Identify which cell holds the provided text, then report its [x, y] central coordinate. 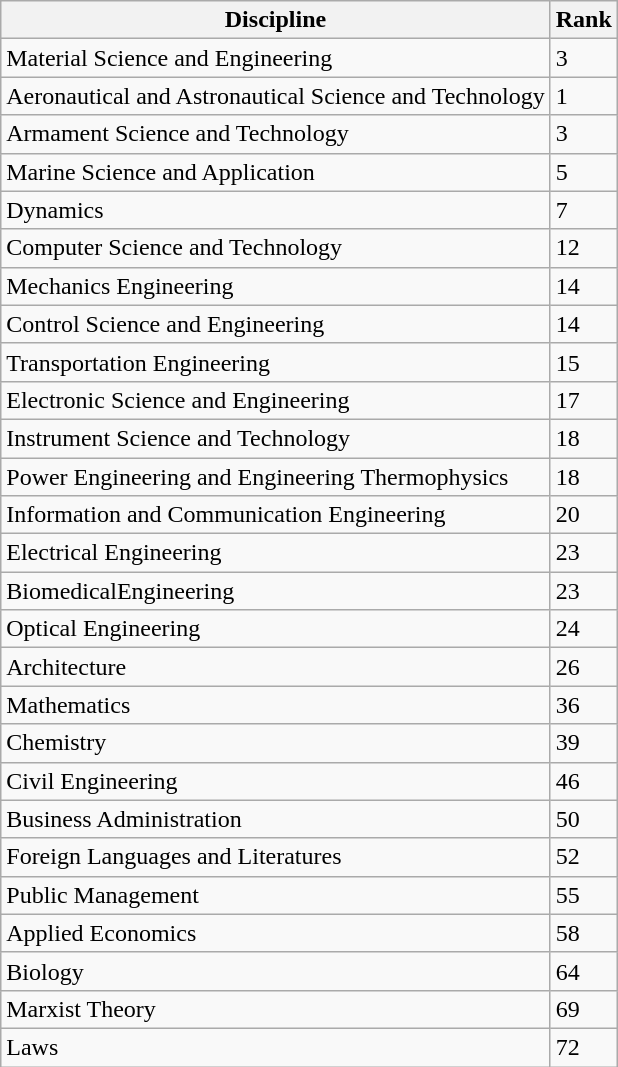
BiomedicalEngineering [276, 591]
Mathematics [276, 705]
55 [584, 895]
Marxist Theory [276, 1009]
Computer Science and Technology [276, 248]
17 [584, 400]
5 [584, 172]
39 [584, 743]
Dynamics [276, 210]
Optical Engineering [276, 629]
Marine Science and Application [276, 172]
52 [584, 857]
Foreign Languages and Literatures [276, 857]
Business Administration [276, 819]
Mechanics Engineering [276, 286]
Applied Economics [276, 933]
1 [584, 96]
Control Science and Engineering [276, 324]
50 [584, 819]
Public Management [276, 895]
Discipline [276, 20]
Aeronautical and Astronautical Science and Technology [276, 96]
72 [584, 1047]
24 [584, 629]
12 [584, 248]
46 [584, 781]
7 [584, 210]
26 [584, 667]
Instrument Science and Technology [276, 438]
Rank [584, 20]
Civil Engineering [276, 781]
Architecture [276, 667]
Power Engineering and Engineering Thermophysics [276, 477]
Laws [276, 1047]
Material Science and Engineering [276, 58]
Transportation Engineering [276, 362]
15 [584, 362]
Chemistry [276, 743]
20 [584, 515]
Armament Science and Technology [276, 134]
Information and Communication Engineering [276, 515]
36 [584, 705]
Electronic Science and Engineering [276, 400]
Electrical Engineering [276, 553]
58 [584, 933]
69 [584, 1009]
Biology [276, 971]
64 [584, 971]
